Return (X, Y) of the center of cell containing provided text 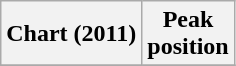
Chart (2011) (72, 34)
Peakposition (188, 34)
